Search for the cell housing the specified text and yield its (X, Y) center coordinate. 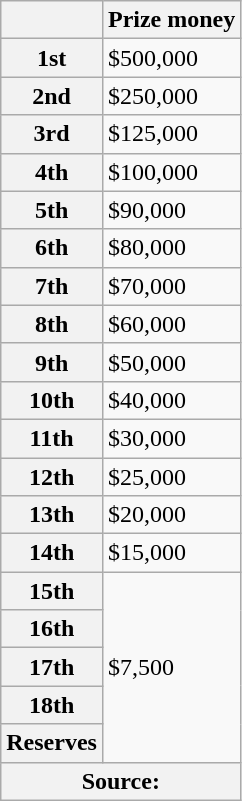
$70,000 (171, 286)
14th (52, 553)
$100,000 (171, 172)
$7,500 (171, 667)
15th (52, 591)
$250,000 (171, 96)
12th (52, 477)
8th (52, 324)
$90,000 (171, 210)
9th (52, 362)
16th (52, 629)
$40,000 (171, 400)
Prize money (171, 20)
$80,000 (171, 248)
7th (52, 286)
5th (52, 210)
10th (52, 400)
13th (52, 515)
3rd (52, 134)
17th (52, 667)
2nd (52, 96)
$30,000 (171, 438)
$15,000 (171, 553)
$500,000 (171, 58)
4th (52, 172)
$25,000 (171, 477)
$50,000 (171, 362)
Source: (121, 781)
$125,000 (171, 134)
Reserves (52, 743)
$60,000 (171, 324)
18th (52, 705)
1st (52, 58)
$20,000 (171, 515)
11th (52, 438)
6th (52, 248)
